Locate the cell with the specified text and output its (x, y) center coordinate. 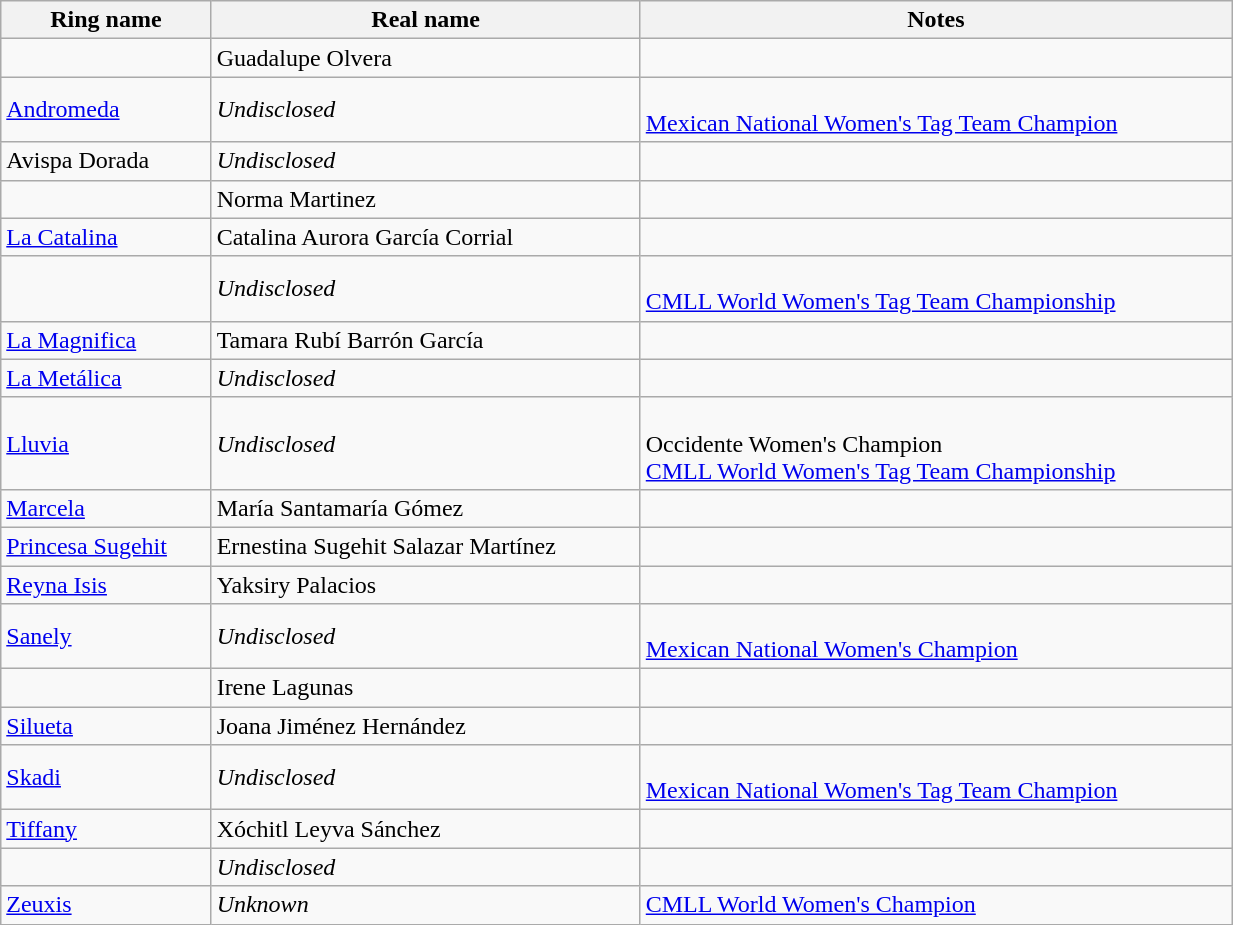
Guadalupe Olvera (426, 58)
Andromeda (106, 110)
CMLL World Women's Champion (936, 905)
Yaksiry Palacios (426, 585)
Occidente Women's ChampionCMLL World Women's Tag Team Championship (936, 443)
La Catalina (106, 237)
Zeuxis (106, 905)
Mexican National Women's Champion (936, 636)
Irene Lagunas (426, 688)
Tamara Rubí Barrón García (426, 340)
Ring name (106, 20)
Princesa Sugehit (106, 546)
Catalina Aurora García Corrial (426, 237)
Lluvia (106, 443)
Notes (936, 20)
Xóchitl Leyva Sánchez (426, 829)
Real name (426, 20)
Skadi (106, 778)
Unknown (426, 905)
Ernestina Sugehit Salazar Martínez (426, 546)
Silueta (106, 726)
María Santamaría Gómez (426, 508)
Norma Martinez (426, 199)
Tiffany (106, 829)
Marcela (106, 508)
Avispa Dorada (106, 161)
La Magnifica (106, 340)
Joana Jiménez Hernández (426, 726)
Reyna Isis (106, 585)
La Metálica (106, 378)
CMLL World Women's Tag Team Championship (936, 288)
Sanely (106, 636)
